Detect which cell encompasses the target text, then output its [X, Y] center coordinate. 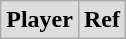
Ref [102, 20]
Player [40, 20]
